Find where the given text appears and provide that cell's center as (X, Y) coordinate. 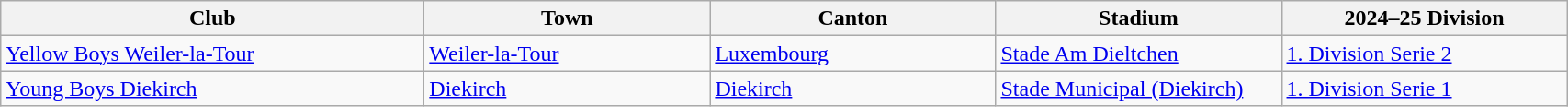
Yellow Boys Weiler-la-Tour (213, 53)
1. Division Serie 2 (1424, 53)
Weiler-la-Tour (568, 53)
Club (213, 18)
Stadium (1139, 18)
Canton (852, 18)
Stade Municipal (Diekirch) (1139, 89)
Town (568, 18)
Luxembourg (852, 53)
2024–25 Division (1424, 18)
Stade Am Dieltchen (1139, 53)
1. Division Serie 1 (1424, 89)
Young Boys Diekirch (213, 89)
